Return the [X, Y] coordinate for the center point of the cell that contains the specified text.  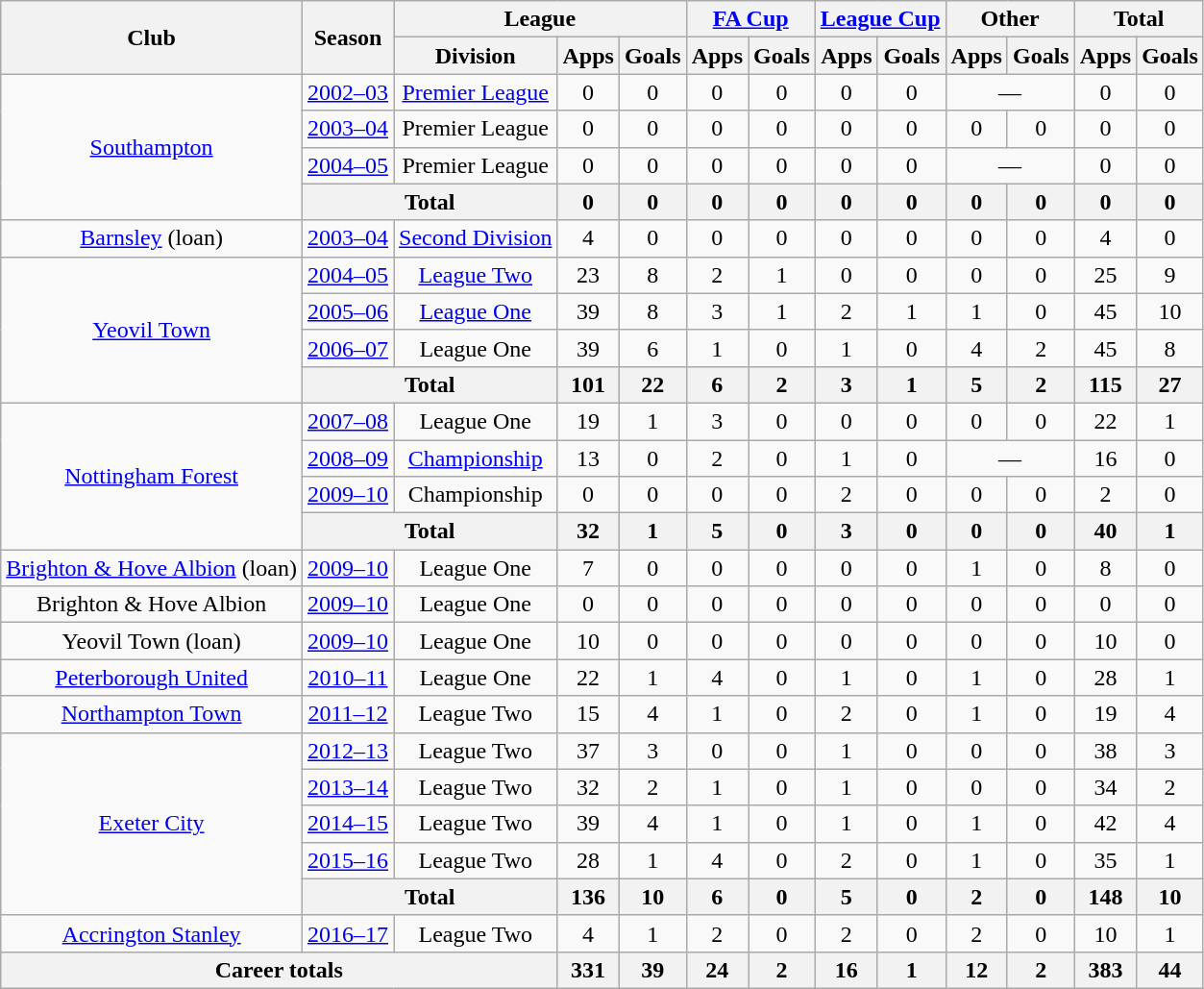
136 [588, 897]
Division [476, 56]
Brighton & Hove Albion (loan) [152, 568]
Yeovil Town (loan) [152, 641]
Nottingham Forest [152, 476]
FA Cup [750, 19]
101 [588, 384]
League [540, 19]
383 [1105, 970]
40 [1105, 532]
7 [588, 568]
115 [1105, 384]
2005–06 [348, 311]
2014–15 [348, 824]
15 [588, 714]
2016–17 [348, 933]
35 [1105, 860]
Club [152, 37]
2011–12 [348, 714]
12 [976, 970]
148 [1105, 897]
Northampton Town [152, 714]
24 [717, 970]
Other [1010, 19]
Second Division [476, 238]
Exeter City [152, 824]
23 [588, 275]
13 [588, 458]
42 [1105, 824]
9 [1170, 275]
2010–11 [348, 678]
Career totals [279, 970]
2008–09 [348, 458]
League Cup [880, 19]
37 [588, 751]
2006–07 [348, 348]
Southampton [152, 147]
27 [1170, 384]
Season [348, 37]
2015–16 [348, 860]
25 [1105, 275]
2012–13 [348, 751]
Barnsley (loan) [152, 238]
331 [588, 970]
Yeovil Town [152, 330]
Accrington Stanley [152, 933]
2013–14 [348, 787]
2002–03 [348, 92]
2007–08 [348, 421]
Brighton & Hove Albion [152, 605]
Peterborough United [152, 678]
34 [1105, 787]
38 [1105, 751]
44 [1170, 970]
